Provide the [X, Y] coordinate of the cell's center where the given text is located.  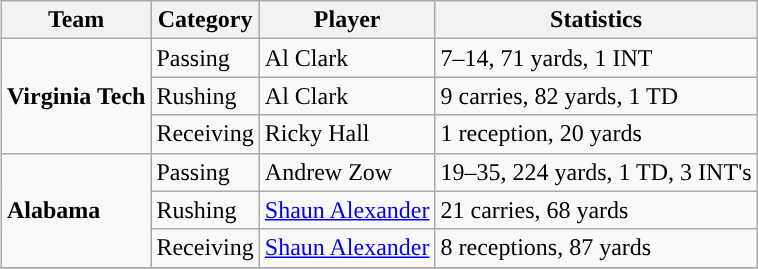
Statistics [596, 20]
Player [347, 20]
1 reception, 20 yards [596, 134]
Category [205, 20]
Virginia Tech [76, 96]
Team [76, 20]
Andrew Zow [347, 172]
19–35, 224 yards, 1 TD, 3 INT's [596, 172]
Alabama [76, 210]
Ricky Hall [347, 134]
9 carries, 82 yards, 1 TD [596, 96]
8 receptions, 87 yards [596, 248]
7–14, 71 yards, 1 INT [596, 58]
21 carries, 68 yards [596, 210]
